For the text-containing cell, return its midpoint in (X, Y) coordinate format. 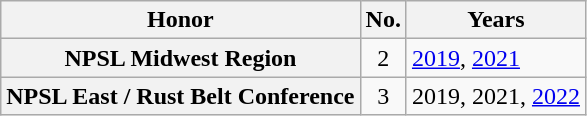
3 (383, 96)
No. (383, 20)
Honor (180, 20)
2019, 2021 (496, 58)
NPSL Midwest Region (180, 58)
Years (496, 20)
2019, 2021, 2022 (496, 96)
NPSL East / Rust Belt Conference (180, 96)
2 (383, 58)
